Locate the cell with the specified text and output its (x, y) center coordinate. 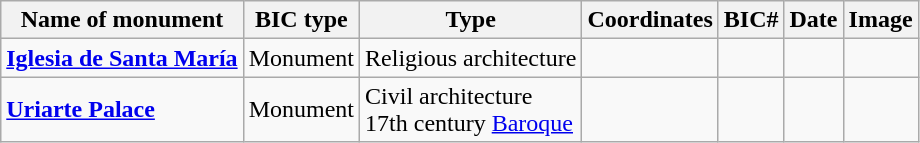
Type (471, 20)
Name of monument (122, 20)
Image (880, 20)
Coordinates (650, 20)
BIC type (301, 20)
Uriarte Palace (122, 110)
Civil architecture17th century Baroque (471, 110)
Date (814, 20)
Iglesia de Santa María (122, 58)
Religious architecture (471, 58)
BIC# (751, 20)
